Find where the given text appears and provide that cell's center as (X, Y) coordinate. 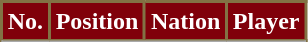
Player (266, 22)
Nation (186, 22)
Position (96, 22)
No. (26, 22)
